Determine the (x, y) coordinate at the center of the cell enclosing the given text.  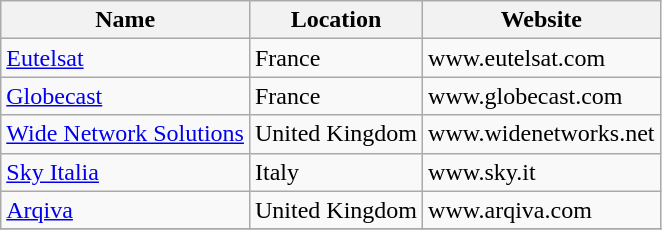
Eutelsat (126, 58)
Website (542, 20)
Name (126, 20)
Wide Network Solutions (126, 134)
www.sky.it (542, 172)
www.globecast.com (542, 96)
www.eutelsat.com (542, 58)
www.arqiva.com (542, 210)
Arqiva (126, 210)
Location (336, 20)
Sky Italia (126, 172)
www.widenetworks.net (542, 134)
Globecast (126, 96)
Italy (336, 172)
